Capture the cell that displays the provided text and extract its (x, y) central coordinate. 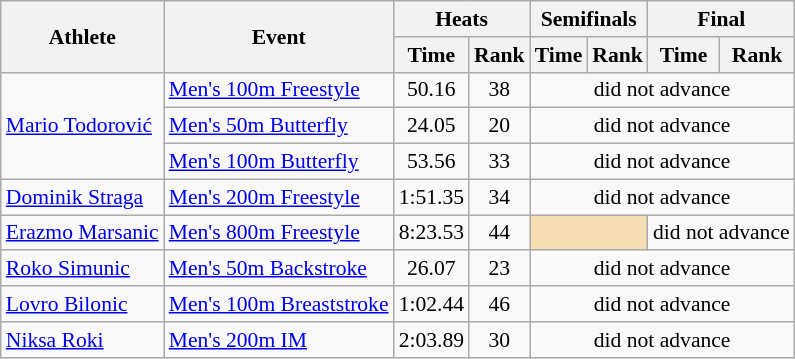
Men's 100m Freestyle (279, 90)
Heats (462, 19)
Men's 200m IM (279, 340)
Mario Todorović (82, 126)
1:02.44 (432, 304)
50.16 (432, 90)
20 (500, 126)
Final (722, 19)
Semifinals (589, 19)
Men's 50m Backstroke (279, 269)
Erazmo Marsanic (82, 233)
Men's 100m Butterfly (279, 162)
33 (500, 162)
Men's 200m Freestyle (279, 197)
Men's 100m Breaststroke (279, 304)
38 (500, 90)
Roko Simunic (82, 269)
26.07 (432, 269)
Men's 800m Freestyle (279, 233)
23 (500, 269)
1:51.35 (432, 197)
53.56 (432, 162)
44 (500, 233)
2:03.89 (432, 340)
Dominik Straga (82, 197)
8:23.53 (432, 233)
46 (500, 304)
Lovro Bilonic (82, 304)
30 (500, 340)
34 (500, 197)
Event (279, 36)
Athlete (82, 36)
Niksa Roki (82, 340)
Men's 50m Butterfly (279, 126)
24.05 (432, 126)
